Output the [x, y] coordinate of the center of the cell containing the given text.  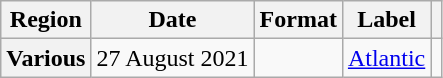
Date [172, 20]
27 August 2021 [172, 58]
Format [298, 20]
Atlantic [386, 58]
Label [386, 20]
Region [46, 20]
Various [46, 58]
